For the text-containing cell, return its midpoint in [X, Y] coordinate format. 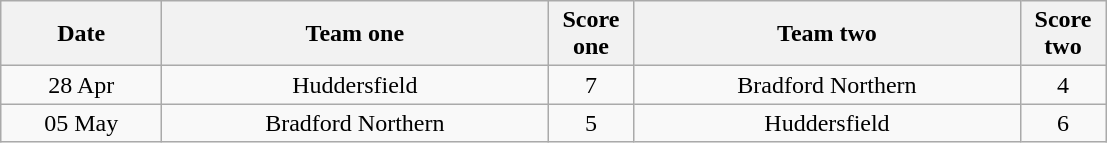
Team two [827, 34]
Score one [591, 34]
4 [1063, 85]
05 May [82, 123]
Date [82, 34]
7 [591, 85]
Team one [355, 34]
28 Apr [82, 85]
5 [591, 123]
6 [1063, 123]
Score two [1063, 34]
